Extract the (x, y) coordinate from the center of the cell holding the provided text.  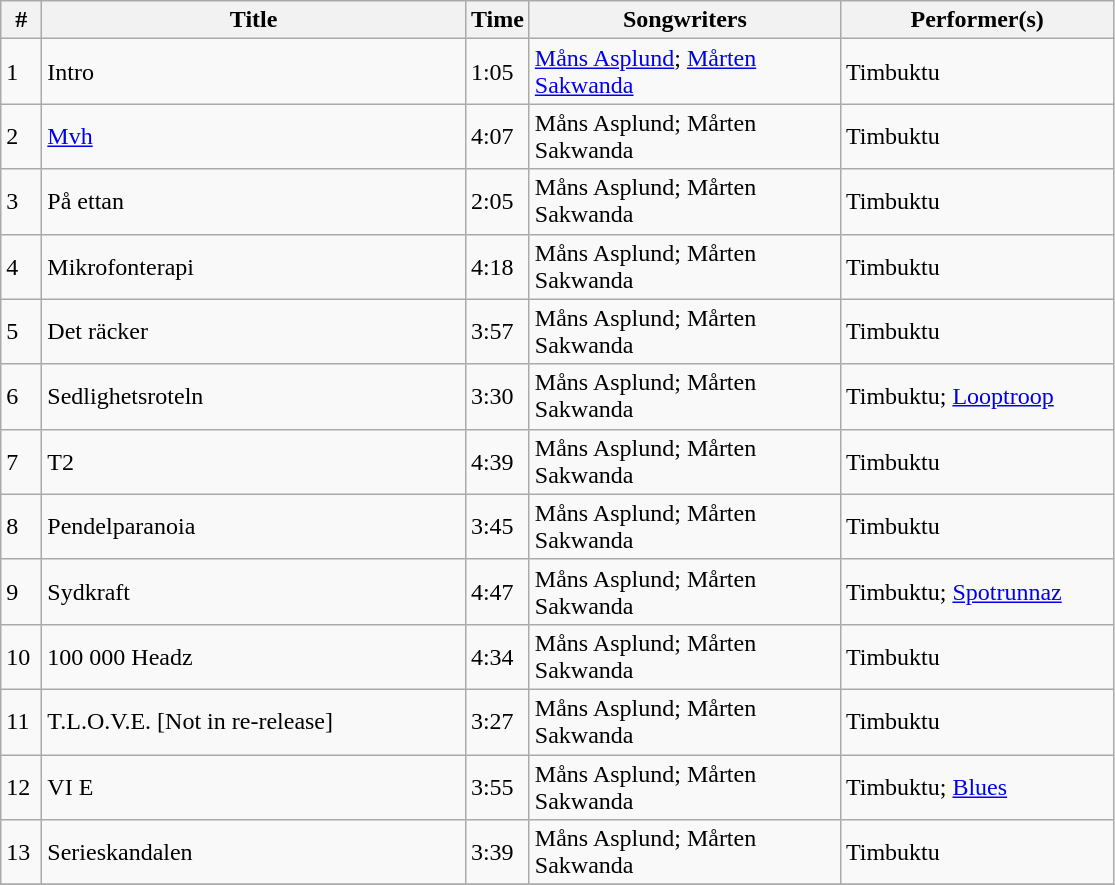
3:39 (497, 852)
8 (22, 526)
5 (22, 332)
100 000 Headz (254, 656)
Sydkraft (254, 592)
11 (22, 722)
12 (22, 786)
Pendelparanoia (254, 526)
VI E (254, 786)
1 (22, 72)
Timbuktu; Blues (977, 786)
Performer(s) (977, 20)
3:45 (497, 526)
# (22, 20)
Serieskandalen (254, 852)
4:34 (497, 656)
3:55 (497, 786)
Title (254, 20)
Intro (254, 72)
Time (497, 20)
T2 (254, 462)
Mvh (254, 136)
T.L.O.V.E. [Not in re-release] (254, 722)
4:07 (497, 136)
10 (22, 656)
9 (22, 592)
7 (22, 462)
2 (22, 136)
Songwriters (684, 20)
4:39 (497, 462)
3:30 (497, 396)
Det räcker (254, 332)
Mikrofonterapi (254, 266)
4:47 (497, 592)
Sedlighetsroteln (254, 396)
3 (22, 202)
3:57 (497, 332)
1:05 (497, 72)
4 (22, 266)
6 (22, 396)
4:18 (497, 266)
3:27 (497, 722)
På ettan (254, 202)
13 (22, 852)
Timbuktu; Looptroop (977, 396)
Timbuktu; Spotrunnaz (977, 592)
2:05 (497, 202)
